Return the (X, Y) coordinate for the center point of the cell that contains the specified text.  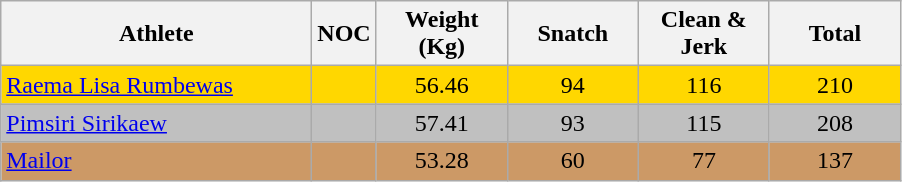
Mailor (156, 161)
57.41 (442, 123)
116 (704, 85)
53.28 (442, 161)
210 (834, 85)
137 (834, 161)
NOC (344, 34)
Athlete (156, 34)
77 (704, 161)
Pimsiri Sirikaew (156, 123)
Clean & Jerk (704, 34)
Snatch (572, 34)
Weight (Kg) (442, 34)
208 (834, 123)
94 (572, 85)
115 (704, 123)
Total (834, 34)
Raema Lisa Rumbewas (156, 85)
93 (572, 123)
60 (572, 161)
56.46 (442, 85)
